Pinpoint the cell where the given text exists, returning its [X, Y] midpoint coordinate. 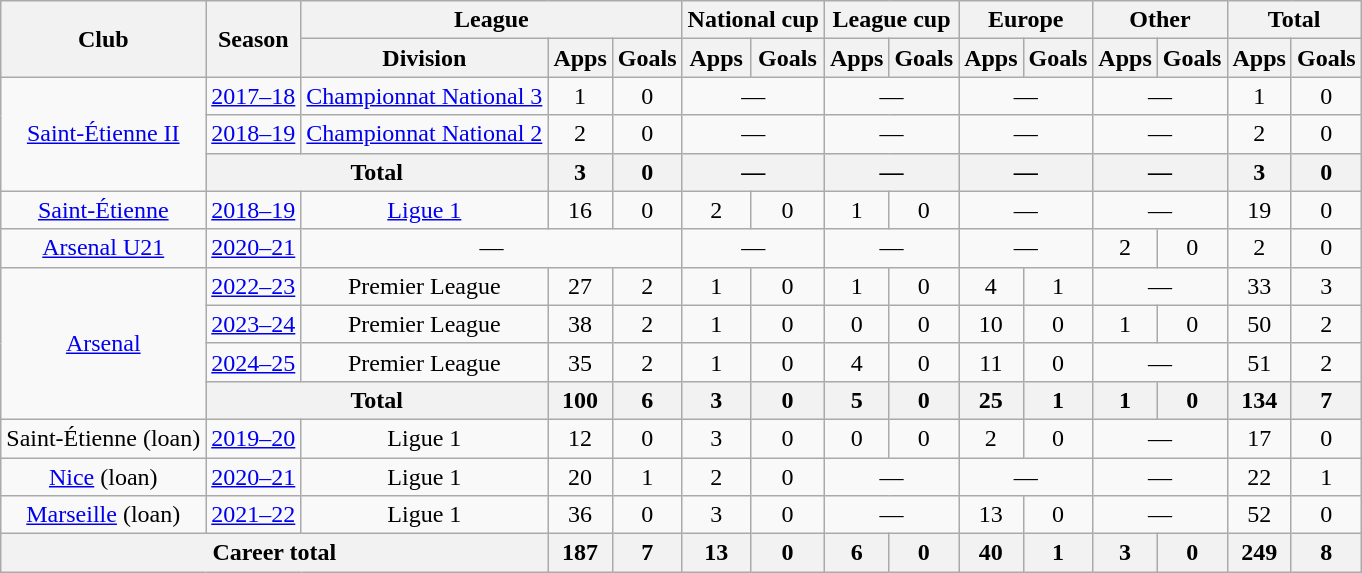
League [492, 20]
Division [424, 58]
2021–22 [254, 515]
Club [104, 39]
Arsenal [104, 343]
38 [580, 324]
10 [991, 324]
Career total [274, 553]
Season [254, 39]
20 [580, 477]
Arsenal U21 [104, 248]
Saint-Étienne II [104, 134]
16 [580, 210]
2017–18 [254, 96]
Saint-Étienne [104, 210]
35 [580, 362]
27 [580, 286]
36 [580, 515]
National cup [753, 20]
League cup [891, 20]
100 [580, 400]
51 [1259, 362]
19 [1259, 210]
40 [991, 553]
187 [580, 553]
2023–24 [254, 324]
5 [856, 400]
2022–23 [254, 286]
2019–20 [254, 438]
11 [991, 362]
249 [1259, 553]
2024–25 [254, 362]
Nice (loan) [104, 477]
Saint-Étienne (loan) [104, 438]
25 [991, 400]
Other [1160, 20]
Marseille (loan) [104, 515]
33 [1259, 286]
17 [1259, 438]
52 [1259, 515]
134 [1259, 400]
50 [1259, 324]
8 [1326, 553]
22 [1259, 477]
Championnat National 3 [424, 96]
Europe [1026, 20]
12 [580, 438]
Championnat National 2 [424, 134]
